Locate the cell with the specified text and output its (x, y) center coordinate. 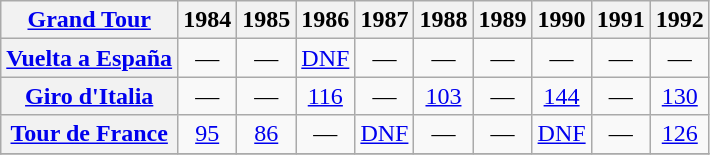
Giro d'Italia (90, 96)
1989 (502, 20)
1992 (680, 20)
1986 (326, 20)
1987 (384, 20)
1991 (620, 20)
95 (208, 134)
126 (680, 134)
1985 (266, 20)
1988 (444, 20)
116 (326, 96)
Vuelta a España (90, 58)
1990 (562, 20)
Tour de France (90, 134)
1984 (208, 20)
86 (266, 134)
Grand Tour (90, 20)
103 (444, 96)
130 (680, 96)
144 (562, 96)
